Return the [x, y] coordinate for the center point of the cell that contains the specified text.  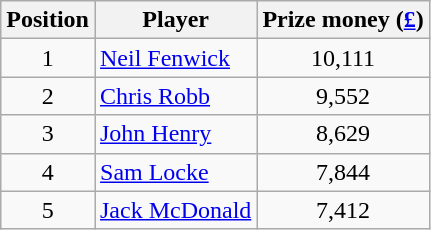
Player [175, 20]
7,844 [343, 172]
Sam Locke [175, 172]
3 [48, 134]
Position [48, 20]
10,111 [343, 58]
Chris Robb [175, 96]
5 [48, 210]
9,552 [343, 96]
John Henry [175, 134]
2 [48, 96]
4 [48, 172]
7,412 [343, 210]
Neil Fenwick [175, 58]
Prize money (£) [343, 20]
1 [48, 58]
Jack McDonald [175, 210]
8,629 [343, 134]
